Determine the [x, y] coordinate at the center of the cell enclosing the given text.  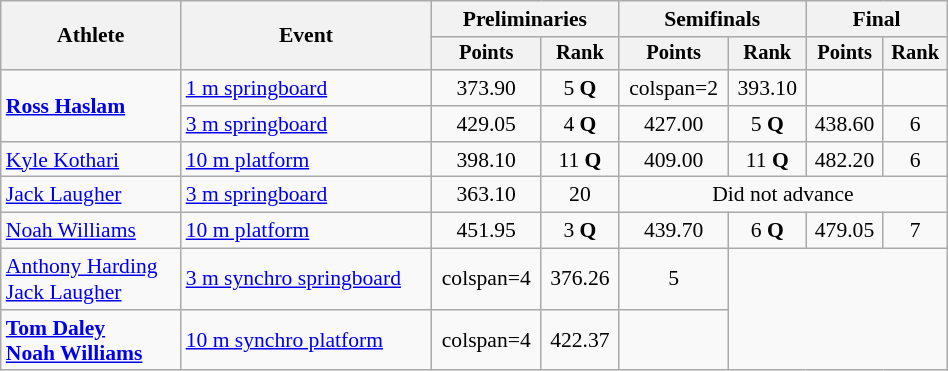
Kyle Kothari [91, 160]
3 Q [580, 231]
427.00 [674, 124]
422.37 [580, 340]
Did not advance [784, 195]
6 Q [768, 231]
4 Q [580, 124]
409.00 [674, 160]
Noah Williams [91, 231]
Ross Haslam [91, 106]
3 m synchro springboard [306, 280]
398.10 [486, 160]
Jack Laugher [91, 195]
363.10 [486, 195]
Athlete [91, 36]
439.70 [674, 231]
Preliminaries [524, 19]
Final [876, 19]
373.90 [486, 88]
5 [674, 280]
10 m synchro platform [306, 340]
393.10 [768, 88]
451.95 [486, 231]
20 [580, 195]
Anthony Harding Jack Laugher [91, 280]
colspan=2 [674, 88]
429.05 [486, 124]
Tom Daley Noah Williams [91, 340]
438.60 [844, 124]
482.20 [844, 160]
376.26 [580, 280]
Semifinals [712, 19]
1 m springboard [306, 88]
Event [306, 36]
7 [915, 231]
479.05 [844, 231]
